Pinpoint the cell where the given text exists, returning its (X, Y) midpoint coordinate. 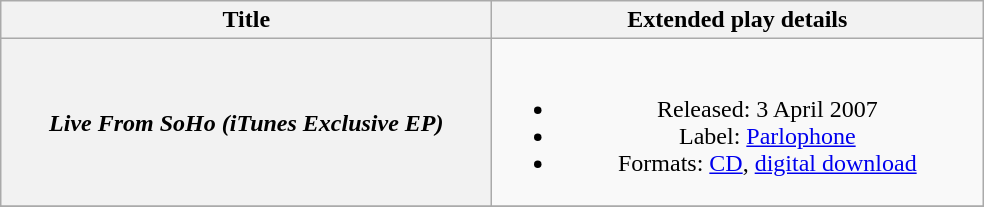
Live From SoHo (iTunes Exclusive EP) (246, 122)
Title (246, 20)
Released: 3 April 2007Label: ParlophoneFormats: CD, digital download (738, 122)
Extended play details (738, 20)
